Locate the cell with the specified text and output its (x, y) center coordinate. 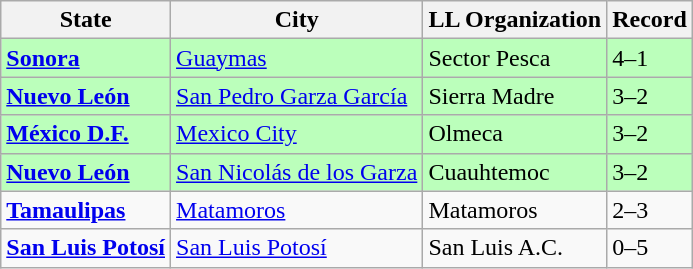
Olmeca (515, 134)
Sector Pesca (515, 58)
City (297, 20)
Guaymas (297, 58)
Tamaulipas (86, 210)
Sierra Madre (515, 96)
Sonora (86, 58)
2–3 (650, 210)
San Pedro Garza García (297, 96)
México D.F. (86, 134)
LL Organization (515, 20)
State (86, 20)
Cuauhtemoc (515, 172)
San Nicolás de los Garza (297, 172)
San Luis A.C. (515, 248)
0–5 (650, 248)
Record (650, 20)
Mexico City (297, 134)
4–1 (650, 58)
